For the text-containing cell, return its midpoint in (X, Y) coordinate format. 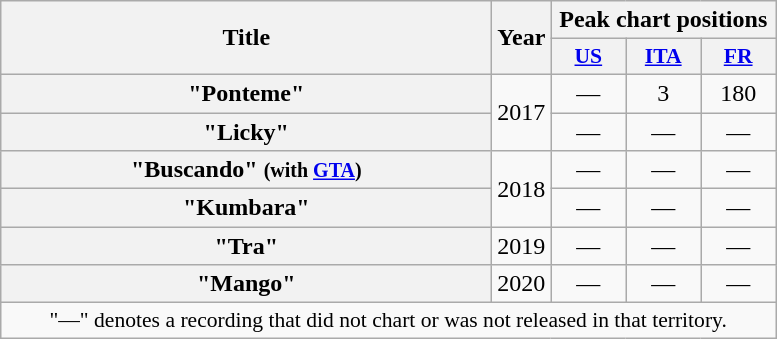
"Buscando" (with GTA) (246, 170)
2019 (522, 246)
2020 (522, 284)
FR (738, 57)
"Mango" (246, 284)
"Ponteme" (246, 93)
US (588, 57)
"Licky" (246, 131)
Year (522, 38)
2018 (522, 189)
2017 (522, 112)
3 (664, 93)
"Kumbara" (246, 208)
180 (738, 93)
"—" denotes a recording that did not chart or was not released in that territory. (388, 321)
ITA (664, 57)
Title (246, 38)
Peak chart positions (664, 20)
"Tra" (246, 246)
